Identify which cell holds the provided text, then report its (x, y) central coordinate. 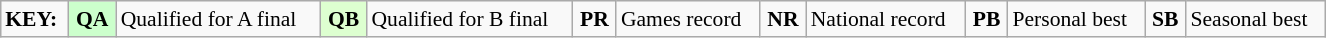
Seasonal best (1255, 19)
Qualified for A final (218, 19)
KEY: (34, 19)
SB (1165, 19)
QA (92, 19)
PB (987, 19)
Qualified for B final (469, 19)
PR (594, 19)
QB (344, 19)
National record (886, 19)
Personal best (1076, 19)
NR (783, 19)
Games record (688, 19)
